Pinpoint the cell where the given text exists, returning its (X, Y) midpoint coordinate. 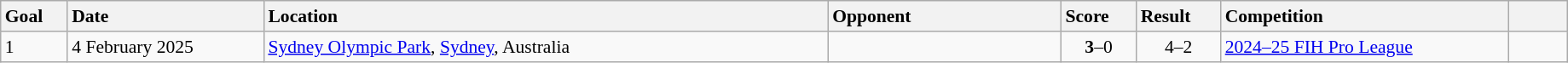
Opponent (945, 16)
Score (1098, 16)
3–0 (1098, 47)
Sydney Olympic Park, Sydney, Australia (546, 47)
Goal (34, 16)
Location (546, 16)
1 (34, 47)
Competition (1365, 16)
2024–25 FIH Pro League (1365, 47)
4–2 (1178, 47)
Result (1178, 16)
Date (165, 16)
4 February 2025 (165, 47)
